Output the (X, Y) coordinate of the center of the cell containing the given text.  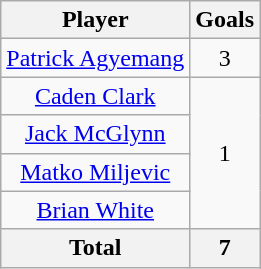
Matko Miljevic (96, 172)
Jack McGlynn (96, 134)
3 (225, 58)
Total (96, 248)
Brian White (96, 210)
Goals (225, 20)
7 (225, 248)
Caden Clark (96, 96)
Player (96, 20)
Patrick Agyemang (96, 58)
1 (225, 153)
